Locate the cell with the specified text and output its [x, y] center coordinate. 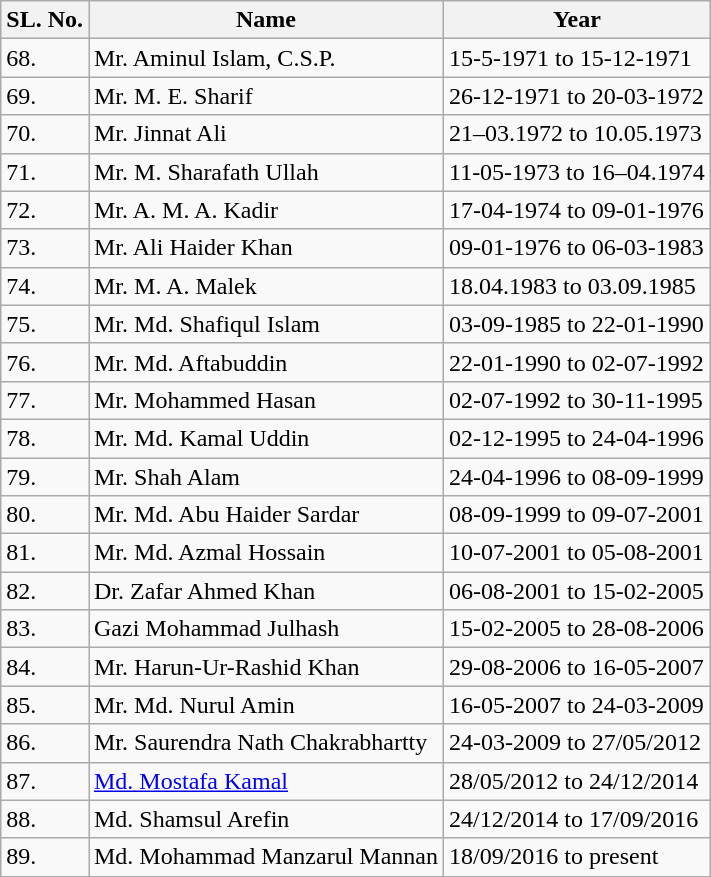
10-07-2001 to 05-08-2001 [576, 553]
Mr. Saurendra Nath Chakrabhartty [266, 743]
74. [45, 286]
Mr. M. A. Malek [266, 286]
88. [45, 819]
24-04-1996 to 08-09-1999 [576, 477]
16-05-2007 to 24-03-2009 [576, 705]
Dr. Zafar Ahmed Khan [266, 591]
18.04.1983 to 03.09.1985 [576, 286]
Mr. M. E. Sharif [266, 96]
Mr. M. Sharafath Ullah [266, 172]
72. [45, 210]
15-5-1971 to 15-12-1971 [576, 58]
Mr. Ali Haider Khan [266, 248]
Mr. Md. Shafiqul Islam [266, 324]
26-12-1971 to 20-03-1972 [576, 96]
Mr. Shah Alam [266, 477]
29-08-2006 to 16-05-2007 [576, 667]
08-09-1999 to 09-07-2001 [576, 515]
22-01-1990 to 02-07-1992 [576, 362]
70. [45, 134]
Md. Mohammad Manzarul Mannan [266, 857]
Mr. Md. Nurul Amin [266, 705]
09-01-1976 to 06-03-1983 [576, 248]
Mr. A. M. A. Kadir [266, 210]
80. [45, 515]
06-08-2001 to 15-02-2005 [576, 591]
69. [45, 96]
82. [45, 591]
02-07-1992 to 30-11-1995 [576, 400]
Mr. Md. Kamal Uddin [266, 438]
03-09-1985 to 22-01-1990 [576, 324]
SL. No. [45, 20]
Mr. Md. Aftabuddin [266, 362]
24-03-2009 to 27/05/2012 [576, 743]
11-05-1973 to 16–04.1974 [576, 172]
15-02-2005 to 28-08-2006 [576, 629]
68. [45, 58]
Md. Mostafa Kamal [266, 781]
83. [45, 629]
89. [45, 857]
75. [45, 324]
Name [266, 20]
Mr. Md. Azmal Hossain [266, 553]
Year [576, 20]
81. [45, 553]
86. [45, 743]
24/12/2014 to 17/09/2016 [576, 819]
Mr. Harun-Ur-Rashid Khan [266, 667]
Md. Shamsul Arefin [266, 819]
Mr. Mohammed Hasan [266, 400]
Mr. Md. Abu Haider Sardar [266, 515]
73. [45, 248]
Gazi Mohammad Julhash [266, 629]
Mr. Aminul Islam, C.S.P. [266, 58]
28/05/2012 to 24/12/2014 [576, 781]
85. [45, 705]
18/09/2016 to present [576, 857]
17-04-1974 to 09-01-1976 [576, 210]
02-12-1995 to 24-04-1996 [576, 438]
Mr. Jinnat Ali [266, 134]
84. [45, 667]
77. [45, 400]
79. [45, 477]
78. [45, 438]
76. [45, 362]
71. [45, 172]
21–03.1972 to 10.05.1973 [576, 134]
87. [45, 781]
